Search for the cell housing the specified text and yield its (X, Y) center coordinate. 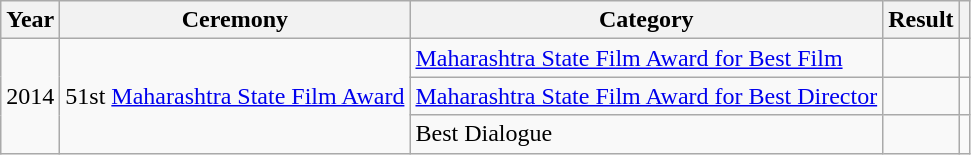
Result (921, 20)
Year (30, 20)
Best Dialogue (646, 134)
Category (646, 20)
51st Maharashtra State Film Award (235, 96)
2014 (30, 96)
Ceremony (235, 20)
Maharashtra State Film Award for Best Film (646, 58)
Maharashtra State Film Award for Best Director (646, 96)
